For the text-containing cell, return its midpoint in (x, y) coordinate format. 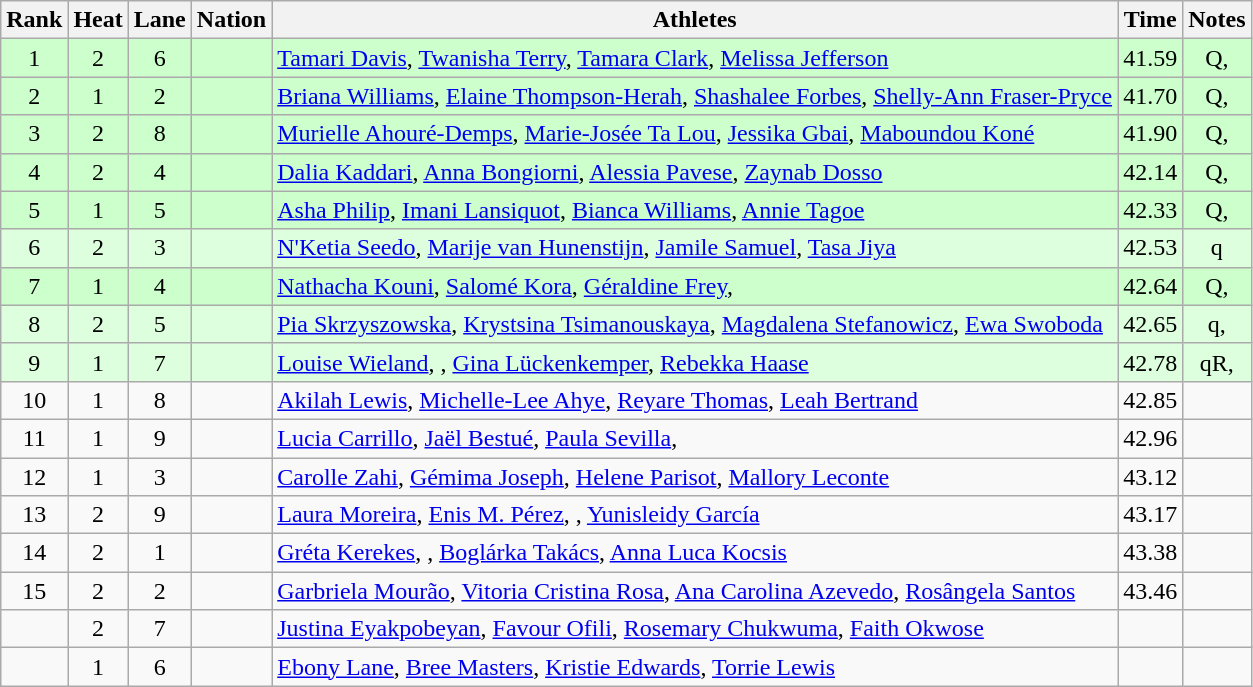
q, (1217, 324)
Notes (1217, 20)
42.14 (1150, 172)
Gréta Kerekes, , Boglárka Takács, Anna Luca Kocsis (695, 553)
42.33 (1150, 210)
41.59 (1150, 58)
Nation (231, 20)
Briana Williams, Elaine Thompson-Herah, Shashalee Forbes, Shelly-Ann Fraser-Pryce (695, 96)
Akilah Lewis, Michelle-Lee Ahye, Reyare Thomas, Leah Bertrand (695, 400)
Asha Philip, Imani Lansiquot, Bianca Williams, Annie Tagoe (695, 210)
43.12 (1150, 477)
Dalia Kaddari, Anna Bongiorni, Alessia Pavese, Zaynab Dosso (695, 172)
43.17 (1150, 515)
Louise Wieland, , Gina Lückenkemper, Rebekka Haase (695, 362)
Garbriela Mourão, Vitoria Cristina Rosa, Ana Carolina Azevedo, Rosângela Santos (695, 591)
qR, (1217, 362)
15 (34, 591)
42.96 (1150, 438)
13 (34, 515)
Justina Eyakpobeyan, Favour Ofili, Rosemary Chukwuma, Faith Okwose (695, 629)
Heat (98, 20)
42.78 (1150, 362)
11 (34, 438)
42.64 (1150, 286)
Pia Skrzyszowska, Krystsina Tsimanouskaya, Magdalena Stefanowicz, Ewa Swoboda (695, 324)
14 (34, 553)
Rank (34, 20)
Murielle Ahouré-Demps, Marie-Josée Ta Lou, Jessika Gbai, Maboundou Koné (695, 134)
q (1217, 248)
43.38 (1150, 553)
Ebony Lane, Bree Masters, Kristie Edwards, Torrie Lewis (695, 667)
42.85 (1150, 400)
42.65 (1150, 324)
N'Ketia Seedo, Marije van Hunenstijn, Jamile Samuel, Tasa Jiya (695, 248)
41.90 (1150, 134)
Tamari Davis, Twanisha Terry, Tamara Clark, Melissa Jefferson (695, 58)
Lane (160, 20)
Lucia Carrillo, Jaël Bestué, Paula Sevilla, (695, 438)
10 (34, 400)
43.46 (1150, 591)
42.53 (1150, 248)
Carolle Zahi, Gémima Joseph, Helene Parisot, Mallory Leconte (695, 477)
41.70 (1150, 96)
Nathacha Kouni, Salomé Kora, Géraldine Frey, (695, 286)
Athletes (695, 20)
Laura Moreira, Enis M. Pérez, , Yunisleidy García (695, 515)
Time (1150, 20)
12 (34, 477)
